Detect which cell encompasses the target text, then output its (X, Y) center coordinate. 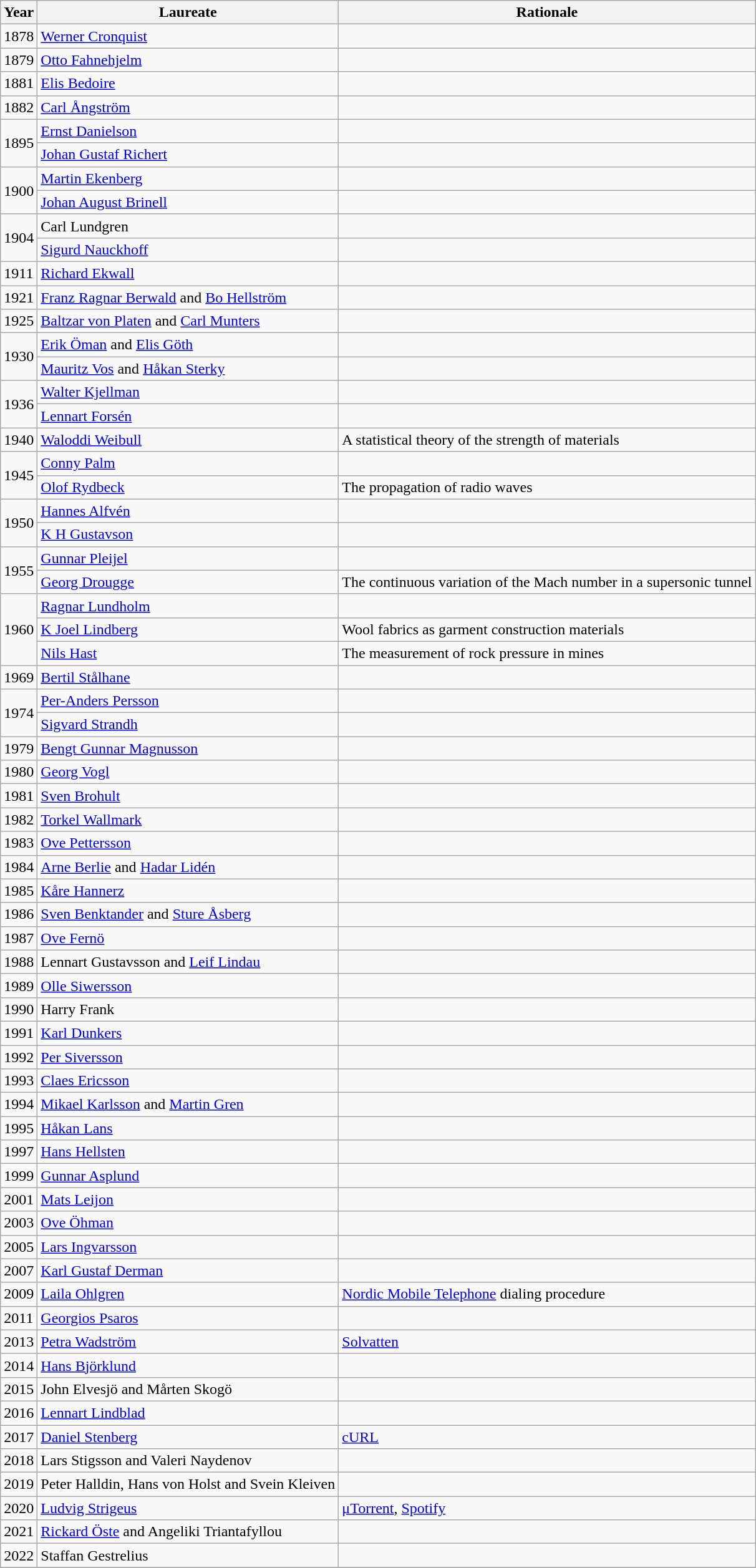
1999 (19, 1176)
Peter Halldin, Hans von Holst and Svein Kleiven (188, 1484)
Otto Fahnehjelm (188, 60)
1936 (19, 404)
1986 (19, 914)
Sven Benktander and Sture Åsberg (188, 914)
1879 (19, 60)
Lennart Gustavsson and Leif Lindau (188, 962)
1955 (19, 570)
1895 (19, 143)
Richard Ekwall (188, 273)
1911 (19, 273)
Torkel Wallmark (188, 820)
Ove Pettersson (188, 843)
The propagation of radio waves (547, 487)
2003 (19, 1223)
Daniel Stenberg (188, 1436)
1982 (19, 820)
The measurement of rock pressure in mines (547, 653)
2019 (19, 1484)
1960 (19, 629)
2017 (19, 1436)
Karl Dunkers (188, 1033)
1995 (19, 1128)
1983 (19, 843)
Lars Stigsson and Valeri Naydenov (188, 1461)
Georgios Psaros (188, 1318)
1945 (19, 475)
Martin Ekenberg (188, 178)
The continuous variation of the Mach number in a supersonic tunnel (547, 582)
Håkan Lans (188, 1128)
Olof Rydbeck (188, 487)
1900 (19, 190)
Carl Ångström (188, 107)
Arne Berlie and Hadar Lidén (188, 867)
Erik Öman and Elis Göth (188, 345)
1989 (19, 985)
Sigurd Nauckhoff (188, 249)
Ove Fernö (188, 938)
Wool fabrics as garment construction materials (547, 629)
Mauritz Vos and Håkan Sterky (188, 369)
Hannes Alfvén (188, 511)
1878 (19, 36)
2014 (19, 1365)
1985 (19, 891)
1994 (19, 1105)
2022 (19, 1556)
John Elvesjö and Mårten Skogö (188, 1389)
Rationale (547, 12)
Baltzar von Platen and Carl Munters (188, 321)
Ernst Danielson (188, 131)
1987 (19, 938)
2013 (19, 1342)
Lars Ingvarsson (188, 1247)
Lennart Forsén (188, 416)
1988 (19, 962)
1980 (19, 772)
Olle Siwersson (188, 985)
Conny Palm (188, 463)
1940 (19, 440)
Ove Öhman (188, 1223)
Rickard Öste and Angeliki Triantafyllou (188, 1532)
1974 (19, 713)
A statistical theory of the strength of materials (547, 440)
2005 (19, 1247)
Bertil Stålhane (188, 677)
2011 (19, 1318)
Sven Brohult (188, 796)
Gunnar Pleijel (188, 558)
Sigvard Strandh (188, 725)
2001 (19, 1199)
Georg Vogl (188, 772)
K Joel Lindberg (188, 629)
Hans Hellsten (188, 1152)
cURL (547, 1436)
2020 (19, 1508)
μTorrent, Spotify (547, 1508)
Harry Frank (188, 1009)
2015 (19, 1389)
Nordic Mobile Telephone dialing procedure (547, 1294)
Georg Drougge (188, 582)
Gunnar Asplund (188, 1176)
2016 (19, 1413)
1950 (19, 523)
Solvatten (547, 1342)
1925 (19, 321)
1921 (19, 298)
Nils Hast (188, 653)
Petra Wadström (188, 1342)
Ludvig Strigeus (188, 1508)
Karl Gustaf Derman (188, 1270)
1991 (19, 1033)
1881 (19, 84)
Waloddi Weibull (188, 440)
1882 (19, 107)
Hans Björklund (188, 1365)
1997 (19, 1152)
Franz Ragnar Berwald and Bo Hellström (188, 298)
1904 (19, 238)
1992 (19, 1057)
2009 (19, 1294)
1930 (19, 357)
1981 (19, 796)
Year (19, 12)
Laureate (188, 12)
Claes Ericsson (188, 1081)
Mikael Karlsson and Martin Gren (188, 1105)
1990 (19, 1009)
Ragnar Lundholm (188, 606)
2018 (19, 1461)
K H Gustavson (188, 535)
Staffan Gestrelius (188, 1556)
1969 (19, 677)
Elis Bedoire (188, 84)
2007 (19, 1270)
Johan August Brinell (188, 202)
1979 (19, 748)
Walter Kjellman (188, 392)
Kåre Hannerz (188, 891)
Lennart Lindblad (188, 1413)
1984 (19, 867)
Mats Leijon (188, 1199)
Johan Gustaf Richert (188, 155)
Per Siversson (188, 1057)
Per-Anders Persson (188, 701)
Bengt Gunnar Magnusson (188, 748)
Laila Ohlgren (188, 1294)
Werner Cronquist (188, 36)
2021 (19, 1532)
1993 (19, 1081)
Carl Lundgren (188, 226)
